Determine the (X, Y) coordinate at the center of the cell enclosing the given text.  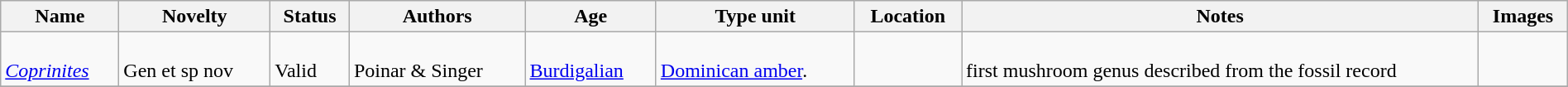
first mushroom genus described from the fossil record (1221, 60)
Type unit (755, 17)
Authors (437, 17)
Name (60, 17)
Notes (1221, 17)
Valid (310, 60)
Gen et sp nov (195, 60)
Coprinites (60, 60)
Dominican amber. (755, 60)
Age (590, 17)
Burdigalian (590, 60)
Novelty (195, 17)
Poinar & Singer (437, 60)
Location (908, 17)
Images (1523, 17)
Status (310, 17)
